Extract the [x, y] coordinate from the center of the cell holding the provided text.  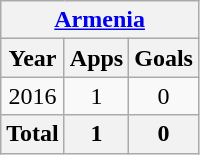
Goals [164, 58]
Apps [96, 58]
Total [33, 134]
Armenia [100, 20]
Year [33, 58]
2016 [33, 96]
